Return (x, y) of the center of cell containing provided text 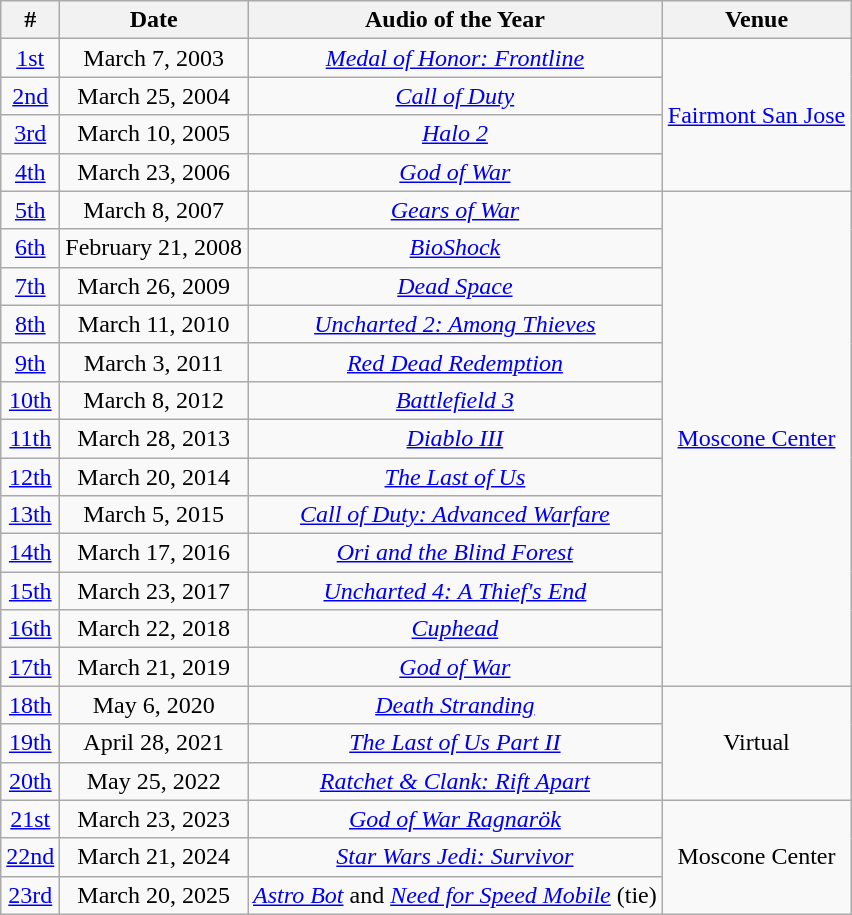
3rd (30, 134)
11th (30, 438)
March 8, 2012 (154, 400)
Diablo III (456, 438)
Death Stranding (456, 705)
March 21, 2019 (154, 667)
Virtual (756, 743)
16th (30, 629)
March 10, 2005 (154, 134)
Uncharted 2: Among Thieves (456, 324)
Gears of War (456, 210)
Call of Duty (456, 96)
March 23, 2017 (154, 591)
Red Dead Redemption (456, 362)
9th (30, 362)
21st (30, 819)
1st (30, 58)
February 21, 2008 (154, 248)
Date (154, 20)
March 28, 2013 (154, 438)
Ratchet & Clank: Rift Apart (456, 781)
Astro Bot and Need for Speed Mobile (tie) (456, 895)
18th (30, 705)
April 28, 2021 (154, 743)
20th (30, 781)
8th (30, 324)
2nd (30, 96)
The Last of Us Part II (456, 743)
19th (30, 743)
13th (30, 515)
March 23, 2023 (154, 819)
Venue (756, 20)
23rd (30, 895)
March 8, 2007 (154, 210)
# (30, 20)
March 25, 2004 (154, 96)
March 20, 2025 (154, 895)
The Last of Us (456, 477)
March 7, 2003 (154, 58)
March 26, 2009 (154, 286)
March 21, 2024 (154, 857)
15th (30, 591)
Uncharted 4: A Thief's End (456, 591)
10th (30, 400)
6th (30, 248)
Star Wars Jedi: Survivor (456, 857)
17th (30, 667)
May 6, 2020 (154, 705)
5th (30, 210)
May 25, 2022 (154, 781)
14th (30, 553)
March 3, 2011 (154, 362)
7th (30, 286)
12th (30, 477)
Cuphead (456, 629)
March 5, 2015 (154, 515)
4th (30, 172)
Halo 2 (456, 134)
March 11, 2010 (154, 324)
Audio of the Year (456, 20)
22nd (30, 857)
Ori and the Blind Forest (456, 553)
March 23, 2006 (154, 172)
March 17, 2016 (154, 553)
Battlefield 3 (456, 400)
Medal of Honor: Frontline (456, 58)
March 20, 2014 (154, 477)
God of War Ragnarök (456, 819)
March 22, 2018 (154, 629)
Fairmont San Jose (756, 115)
Dead Space (456, 286)
BioShock (456, 248)
Call of Duty: Advanced Warfare (456, 515)
